Determine the [X, Y] coordinate at the center of the cell enclosing the given text.  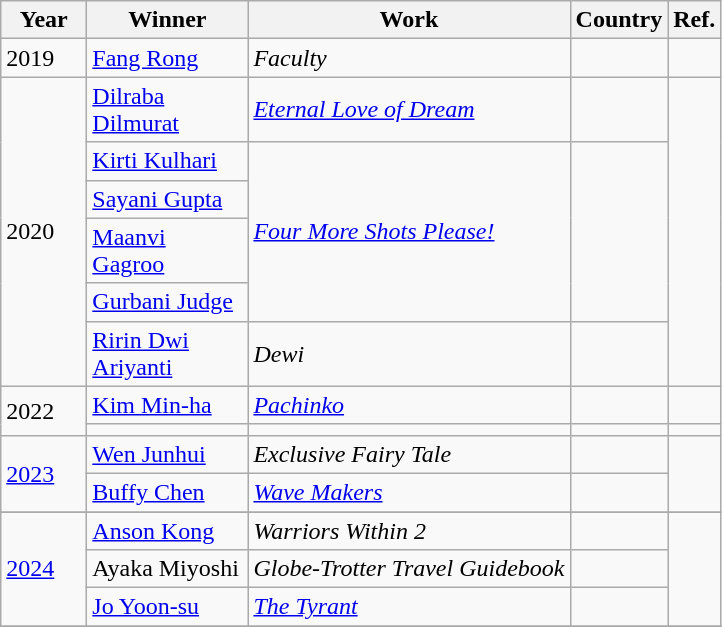
Gurbani Judge [168, 302]
Fang Rong [168, 58]
Maanvi Gagroo [168, 250]
Buffy Chen [168, 492]
The Tyrant [409, 607]
Wen Junhui [168, 454]
Dilraba Dilmurat [168, 110]
2022 [44, 410]
Sayani Gupta [168, 199]
2019 [44, 58]
Winner [168, 20]
Country [619, 20]
Warriors Within 2 [409, 531]
Pachinko [409, 405]
Jo Yoon-su [168, 607]
Kirti Kulhari [168, 161]
Four More Shots Please! [409, 232]
Work [409, 20]
Kim Min-ha [168, 405]
Year [44, 20]
Anson Kong [168, 531]
Globe-Trotter Travel Guidebook [409, 569]
Dewi [409, 354]
Ririn Dwi Ariyanti [168, 354]
2024 [44, 569]
Faculty [409, 58]
2023 [44, 473]
2020 [44, 232]
Eternal Love of Dream [409, 110]
Wave Makers [409, 492]
Exclusive Fairy Tale [409, 454]
Ref. [694, 20]
Ayaka Miyoshi [168, 569]
